Return the [x, y] coordinate for the center point of the cell that contains the specified text.  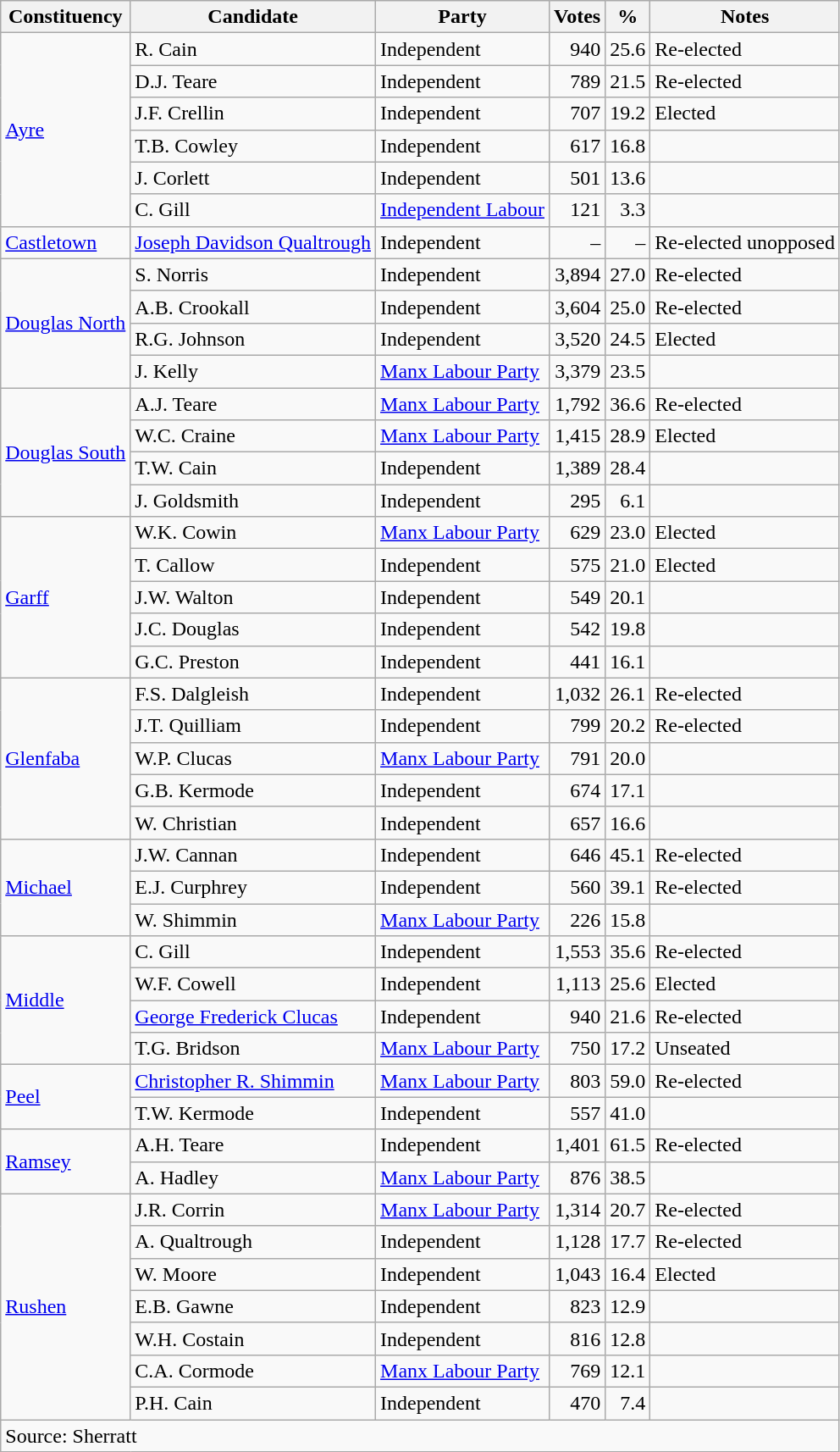
F.S. Dalgleish [253, 694]
803 [577, 1081]
3,894 [577, 274]
646 [577, 855]
Garff [66, 597]
T.W. Cain [253, 468]
121 [577, 210]
1,389 [577, 468]
816 [577, 1338]
1,032 [577, 694]
25.0 [628, 307]
E.B. Gawne [253, 1306]
George Frederick Clucas [253, 1017]
C.A. Cormode [253, 1371]
1,128 [577, 1242]
J.W. Cannan [253, 855]
15.8 [628, 919]
Constituency [66, 17]
T.G. Bridson [253, 1049]
Joseph Davidson Qualtrough [253, 242]
J.T. Quilliam [253, 726]
T.W. Kermode [253, 1113]
12.9 [628, 1306]
J. Kelly [253, 371]
1,553 [577, 952]
876 [577, 1178]
S. Norris [253, 274]
23.0 [628, 533]
16.8 [628, 146]
W. Shimmin [253, 919]
17.2 [628, 1049]
1,415 [577, 436]
G.C. Preston [253, 662]
J.W. Walton [253, 597]
Middle [66, 1000]
Notes [745, 17]
1,113 [577, 984]
Ramsey [66, 1161]
59.0 [628, 1081]
A.H. Teare [253, 1145]
R.G. Johnson [253, 339]
20.2 [628, 726]
3.3 [628, 210]
39.1 [628, 887]
16.4 [628, 1274]
575 [577, 565]
J. Corlett [253, 178]
3,604 [577, 307]
20.0 [628, 758]
Glenfaba [66, 758]
441 [577, 662]
T. Callow [253, 565]
A.J. Teare [253, 404]
Christopher R. Shimmin [253, 1081]
20.1 [628, 597]
7.4 [628, 1403]
W.P. Clucas [253, 758]
T.B. Cowley [253, 146]
36.6 [628, 404]
D.J. Teare [253, 81]
1,043 [577, 1274]
38.5 [628, 1178]
21.6 [628, 1017]
28.4 [628, 468]
226 [577, 919]
19.2 [628, 114]
A.B. Crookall [253, 307]
617 [577, 146]
1,401 [577, 1145]
W. Moore [253, 1274]
21.0 [628, 565]
P.H. Cain [253, 1403]
17.7 [628, 1242]
A. Qualtrough [253, 1242]
W.F. Cowell [253, 984]
823 [577, 1306]
Source: Sherratt [420, 1436]
Michael [66, 887]
12.8 [628, 1338]
Re-elected unopposed [745, 242]
674 [577, 790]
501 [577, 178]
24.5 [628, 339]
470 [577, 1403]
791 [577, 758]
13.6 [628, 178]
27.0 [628, 274]
12.1 [628, 1371]
3,520 [577, 339]
Douglas North [66, 323]
23.5 [628, 371]
R. Cain [253, 49]
16.1 [628, 662]
W.H. Costain [253, 1338]
16.6 [628, 823]
W. Christian [253, 823]
21.5 [628, 81]
707 [577, 114]
35.6 [628, 952]
J.R. Corrin [253, 1210]
799 [577, 726]
295 [577, 501]
560 [577, 887]
3,379 [577, 371]
1,314 [577, 1210]
Independent Labour [462, 210]
E.J. Curphrey [253, 887]
J. Goldsmith [253, 501]
Rushen [66, 1306]
557 [577, 1113]
17.1 [628, 790]
G.B. Kermode [253, 790]
6.1 [628, 501]
45.1 [628, 855]
61.5 [628, 1145]
Candidate [253, 17]
19.8 [628, 629]
Votes [577, 17]
W.K. Cowin [253, 533]
Unseated [745, 1049]
41.0 [628, 1113]
657 [577, 823]
J.C. Douglas [253, 629]
542 [577, 629]
26.1 [628, 694]
J.F. Crellin [253, 114]
Castletown [66, 242]
549 [577, 597]
Peel [66, 1097]
Party [462, 17]
Ayre [66, 130]
1,792 [577, 404]
769 [577, 1371]
% [628, 17]
W.C. Craine [253, 436]
750 [577, 1049]
A. Hadley [253, 1178]
789 [577, 81]
629 [577, 533]
20.7 [628, 1210]
Douglas South [66, 452]
28.9 [628, 436]
